Scan for the cell matching the given text and deliver its [x, y] coordinate at center. 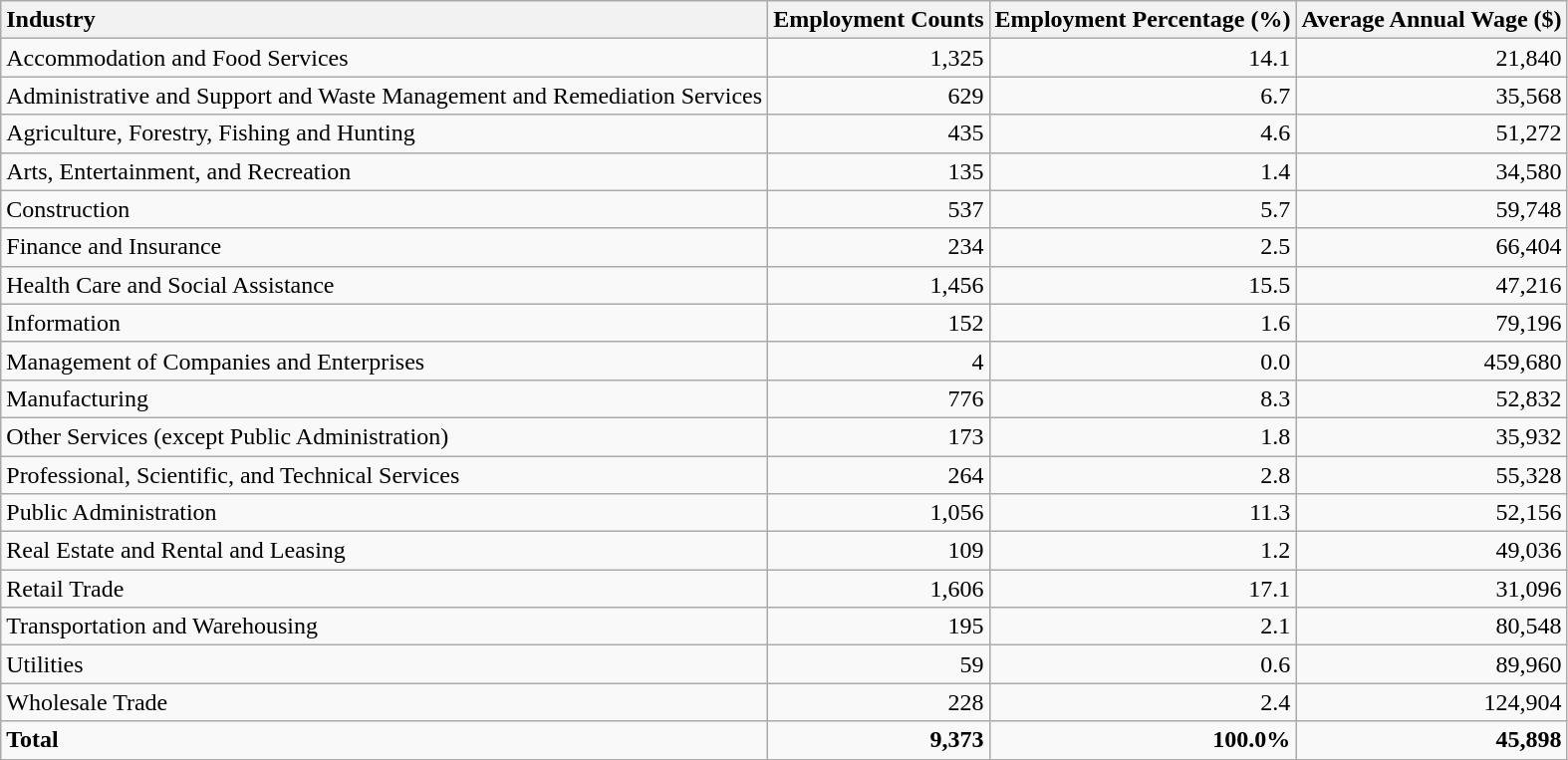
Employment Counts [879, 20]
2.5 [1143, 247]
Construction [385, 209]
124,904 [1432, 702]
4.6 [1143, 133]
21,840 [1432, 58]
49,036 [1432, 551]
Retail Trade [385, 589]
66,404 [1432, 247]
2.1 [1143, 627]
52,156 [1432, 513]
0.6 [1143, 664]
35,568 [1432, 96]
45,898 [1432, 740]
15.5 [1143, 285]
Average Annual Wage ($) [1432, 20]
8.3 [1143, 398]
11.3 [1143, 513]
109 [879, 551]
6.7 [1143, 96]
Utilities [385, 664]
59 [879, 664]
1,325 [879, 58]
17.1 [1143, 589]
Industry [385, 20]
4 [879, 361]
629 [879, 96]
89,960 [1432, 664]
52,832 [1432, 398]
135 [879, 171]
5.7 [1143, 209]
Professional, Scientific, and Technical Services [385, 475]
80,548 [1432, 627]
34,580 [1432, 171]
Health Care and Social Assistance [385, 285]
228 [879, 702]
47,216 [1432, 285]
59,748 [1432, 209]
Transportation and Warehousing [385, 627]
14.1 [1143, 58]
Wholesale Trade [385, 702]
35,932 [1432, 436]
31,096 [1432, 589]
1,606 [879, 589]
Administrative and Support and Waste Management and Remediation Services [385, 96]
459,680 [1432, 361]
234 [879, 247]
1,056 [879, 513]
55,328 [1432, 475]
195 [879, 627]
152 [879, 323]
Finance and Insurance [385, 247]
Accommodation and Food Services [385, 58]
264 [879, 475]
Total [385, 740]
1.4 [1143, 171]
173 [879, 436]
Public Administration [385, 513]
79,196 [1432, 323]
100.0% [1143, 740]
1,456 [879, 285]
537 [879, 209]
51,272 [1432, 133]
Arts, Entertainment, and Recreation [385, 171]
1.6 [1143, 323]
Employment Percentage (%) [1143, 20]
1.8 [1143, 436]
435 [879, 133]
Real Estate and Rental and Leasing [385, 551]
9,373 [879, 740]
Manufacturing [385, 398]
1.2 [1143, 551]
2.4 [1143, 702]
Other Services (except Public Administration) [385, 436]
776 [879, 398]
0.0 [1143, 361]
Agriculture, Forestry, Fishing and Hunting [385, 133]
2.8 [1143, 475]
Management of Companies and Enterprises [385, 361]
Information [385, 323]
